Identify which cell holds the provided text, then report its (X, Y) central coordinate. 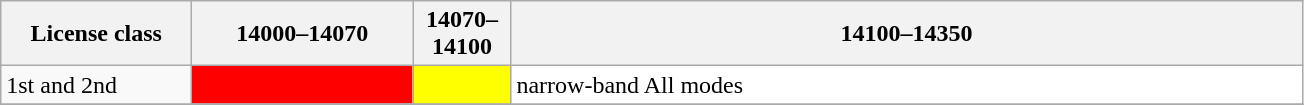
License class (96, 34)
narrow-band All modes (906, 85)
1st and 2nd (96, 85)
14100–14350 (906, 34)
14000–14070 (302, 34)
14070–14100 (462, 34)
